Output the (x, y) coordinate of the center of the cell containing the given text.  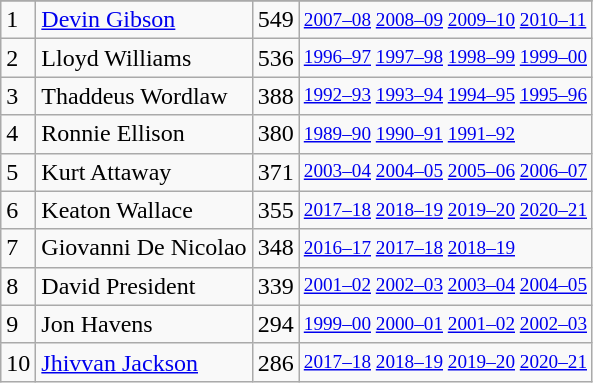
339 (276, 286)
5 (18, 172)
1999–00 2000–01 2001–02 2002–03 (445, 324)
286 (276, 362)
1 (18, 20)
294 (276, 324)
371 (276, 172)
549 (276, 20)
7 (18, 248)
Lloyd Williams (144, 58)
2003–04 2004–05 2005–06 2006–07 (445, 172)
3 (18, 96)
1989–90 1990–91 1991–92 (445, 134)
Keaton Wallace (144, 210)
348 (276, 248)
Thaddeus Wordlaw (144, 96)
8 (18, 286)
2 (18, 58)
1996–97 1997–98 1998–99 1999–00 (445, 58)
388 (276, 96)
Devin Gibson (144, 20)
536 (276, 58)
2016–17 2017–18 2018–19 (445, 248)
6 (18, 210)
Kurt Attaway (144, 172)
9 (18, 324)
4 (18, 134)
2001–02 2002–03 2003–04 2004–05 (445, 286)
Jon Havens (144, 324)
Giovanni De Nicolao (144, 248)
10 (18, 362)
Jhivvan Jackson (144, 362)
1992–93 1993–94 1994–95 1995–96 (445, 96)
2007–08 2008–09 2009–10 2010–11 (445, 20)
Ronnie Ellison (144, 134)
David President (144, 286)
355 (276, 210)
380 (276, 134)
